Determine the (x, y) coordinate at the center of the cell enclosing the given text.  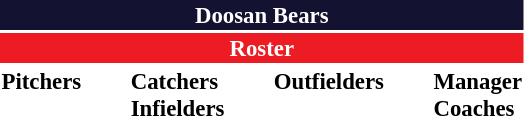
Doosan Bears (262, 15)
Roster (262, 48)
